For the text-containing cell, return its midpoint in (X, Y) coordinate format. 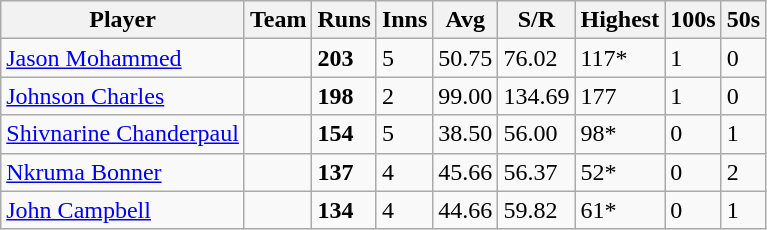
56.37 (536, 172)
98* (620, 134)
99.00 (466, 96)
137 (344, 172)
Avg (466, 20)
52* (620, 172)
Shivnarine Chanderpaul (123, 134)
38.50 (466, 134)
134 (344, 210)
45.66 (466, 172)
John Campbell (123, 210)
59.82 (536, 210)
134.69 (536, 96)
S/R (536, 20)
Johnson Charles (123, 96)
154 (344, 134)
50.75 (466, 58)
177 (620, 96)
61* (620, 210)
203 (344, 58)
56.00 (536, 134)
76.02 (536, 58)
Nkruma Bonner (123, 172)
Team (278, 20)
Player (123, 20)
117* (620, 58)
Jason Mohammed (123, 58)
198 (344, 96)
Highest (620, 20)
Runs (344, 20)
100s (693, 20)
50s (743, 20)
44.66 (466, 210)
Inns (404, 20)
